For the text-containing cell, return its midpoint in [X, Y] coordinate format. 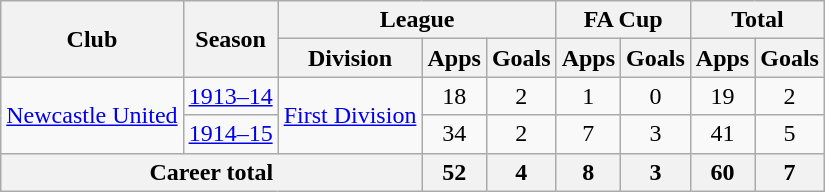
Club [92, 39]
8 [588, 172]
60 [722, 172]
41 [722, 134]
34 [454, 134]
Season [230, 39]
52 [454, 172]
1 [588, 96]
Newcastle United [92, 115]
Division [350, 58]
Total [757, 20]
5 [790, 134]
Career total [212, 172]
First Division [350, 115]
18 [454, 96]
0 [656, 96]
19 [722, 96]
4 [521, 172]
1914–15 [230, 134]
1913–14 [230, 96]
FA Cup [623, 20]
League [417, 20]
